Provide the (x, y) coordinate of the cell's center where the given text is located.  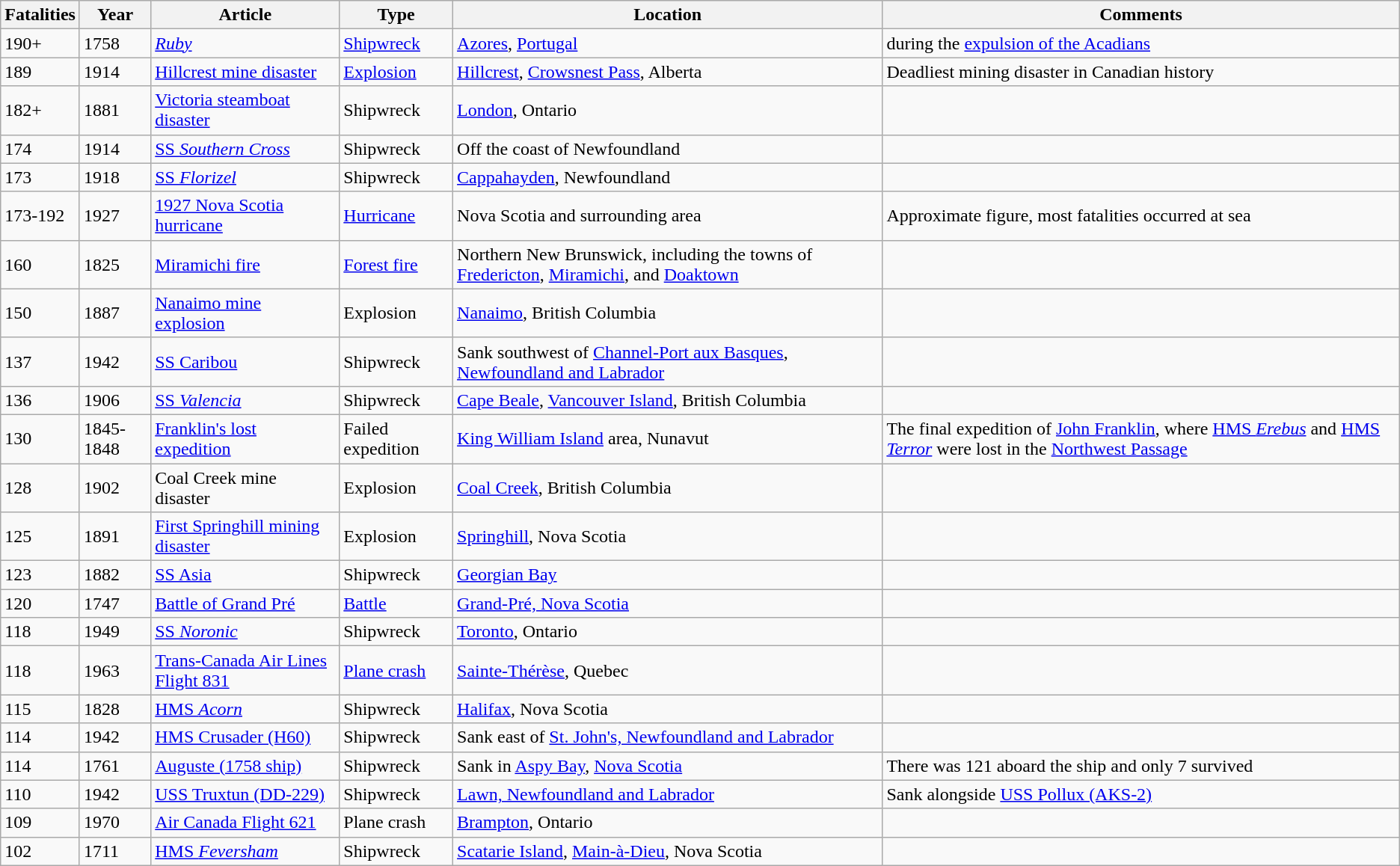
Nanaimo mine explosion (245, 313)
1881 (115, 111)
1758 (115, 43)
125 (40, 537)
London, Ontario (668, 111)
1845-1848 (115, 438)
Battle (396, 604)
190+ (40, 43)
Georgian Bay (668, 575)
150 (40, 313)
USS Truxtun (DD-229) (245, 794)
110 (40, 794)
173 (40, 177)
The final expedition of John Franklin, where HMS Erebus and HMS Terror were lost in the Northwest Passage (1141, 438)
1902 (115, 488)
Article (245, 15)
Grand-Pré, Nova Scotia (668, 604)
Off the coast of Newfoundland (668, 149)
Brampton, Ontario (668, 823)
Fatalities (40, 15)
Year (115, 15)
Forest fire (396, 265)
Hurricane (396, 215)
1882 (115, 575)
HMS Feversham (245, 851)
SS Valencia (245, 400)
Halifax, Nova Scotia (668, 709)
1761 (115, 766)
during the expulsion of the Acadians (1141, 43)
Cape Beale, Vancouver Island, British Columbia (668, 400)
182+ (40, 111)
Victoria steamboat disaster (245, 111)
130 (40, 438)
Franklin's lost expedition (245, 438)
SS Noronic (245, 632)
Sainte-Thérèse, Quebec (668, 670)
1711 (115, 851)
102 (40, 851)
Type (396, 15)
Scatarie Island, Main-à-Dieu, Nova Scotia (668, 851)
SS Asia (245, 575)
Nova Scotia and surrounding area (668, 215)
1963 (115, 670)
SS Southern Cross (245, 149)
173-192 (40, 215)
1825 (115, 265)
Lawn, Newfoundland and Labrador (668, 794)
SS Caribou (245, 362)
115 (40, 709)
1747 (115, 604)
1887 (115, 313)
1927 (115, 215)
Ruby (245, 43)
Northern New Brunswick, including the towns of Fredericton, Miramichi, and Doaktown (668, 265)
SS Florizel (245, 177)
Trans-Canada Air Lines Flight 831 (245, 670)
Toronto, Ontario (668, 632)
HMS Crusader (H60) (245, 737)
Miramichi fire (245, 265)
Air Canada Flight 621 (245, 823)
1918 (115, 177)
1949 (115, 632)
Approximate figure, most fatalities occurred at sea (1141, 215)
Battle of Grand Pré (245, 604)
123 (40, 575)
There was 121 aboard the ship and only 7 survived (1141, 766)
First Springhill mining disaster (245, 537)
Comments (1141, 15)
136 (40, 400)
HMS Acorn (245, 709)
King William Island area, Nunavut (668, 438)
109 (40, 823)
Sank southwest of Channel-Port aux Basques, Newfoundland and Labrador (668, 362)
1891 (115, 537)
Auguste (1758 ship) (245, 766)
Azores, Portugal (668, 43)
Sank alongside USS Pollux (AKS-2) (1141, 794)
Nanaimo, British Columbia (668, 313)
Sank east of St. John's, Newfoundland and Labrador (668, 737)
1970 (115, 823)
174 (40, 149)
120 (40, 604)
Coal Creek mine disaster (245, 488)
189 (40, 72)
Springhill, Nova Scotia (668, 537)
137 (40, 362)
1906 (115, 400)
Cappahayden, Newfoundland (668, 177)
Hillcrest mine disaster (245, 72)
Deadliest mining disaster in Canadian history (1141, 72)
Hillcrest, Crowsnest Pass, Alberta (668, 72)
1828 (115, 709)
Coal Creek, British Columbia (668, 488)
160 (40, 265)
128 (40, 488)
1927 Nova Scotia hurricane (245, 215)
Sank in Aspy Bay, Nova Scotia (668, 766)
Failed expedition (396, 438)
Location (668, 15)
